Identify which cell holds the provided text, then report its [x, y] central coordinate. 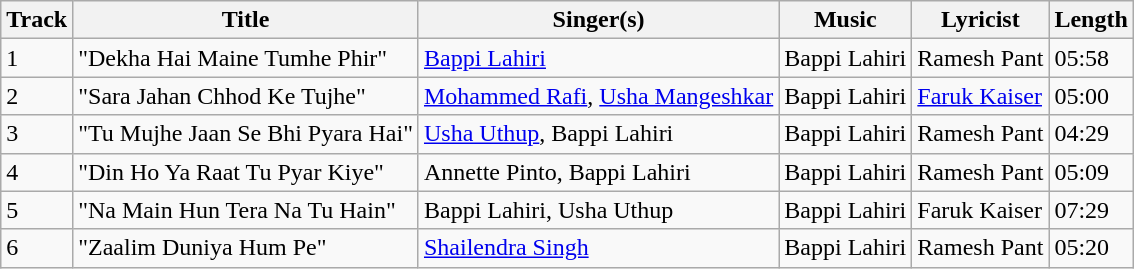
Singer(s) [598, 20]
05:09 [1091, 172]
05:20 [1091, 248]
4 [37, 172]
Length [1091, 20]
6 [37, 248]
"Tu Mujhe Jaan Se Bhi Pyara Hai" [246, 134]
"Dekha Hai Maine Tumhe Phir" [246, 58]
"Din Ho Ya Raat Tu Pyar Kiye" [246, 172]
2 [37, 96]
07:29 [1091, 210]
Lyricist [980, 20]
05:00 [1091, 96]
Mohammed Rafi, Usha Mangeshkar [598, 96]
Track [37, 20]
Usha Uthup, Bappi Lahiri [598, 134]
1 [37, 58]
Bappi Lahiri, Usha Uthup [598, 210]
05:58 [1091, 58]
"Sara Jahan Chhod Ke Tujhe" [246, 96]
Music [846, 20]
"Na Main Hun Tera Na Tu Hain" [246, 210]
04:29 [1091, 134]
Annette Pinto, Bappi Lahiri [598, 172]
Shailendra Singh [598, 248]
Title [246, 20]
3 [37, 134]
5 [37, 210]
"Zaalim Duniya Hum Pe" [246, 248]
